From the cell containing the given text, extract its center point as (X, Y) coordinate. 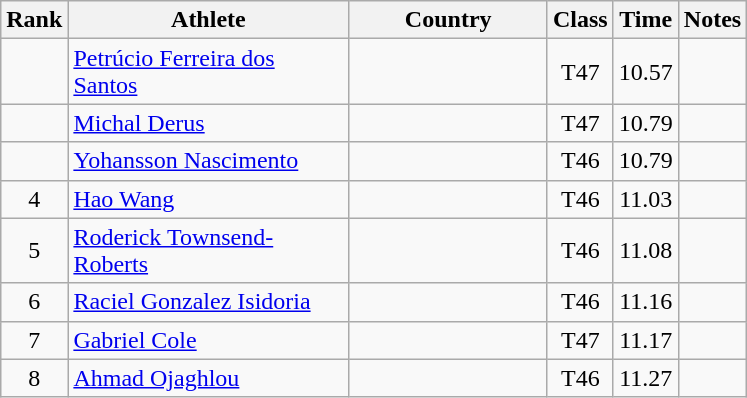
11.08 (646, 250)
Rank (34, 20)
Notes (712, 20)
Ahmad Ojaghlou (208, 378)
11.03 (646, 199)
Time (646, 20)
5 (34, 250)
4 (34, 199)
Michal Derus (208, 123)
Yohansson Nascimento (208, 161)
Athlete (208, 20)
Gabriel Cole (208, 340)
7 (34, 340)
Hao Wang (208, 199)
Class (580, 20)
11.27 (646, 378)
10.57 (646, 72)
Raciel Gonzalez Isidoria (208, 302)
Country (448, 20)
6 (34, 302)
11.16 (646, 302)
Roderick Townsend-Roberts (208, 250)
8 (34, 378)
11.17 (646, 340)
Petrúcio Ferreira dos Santos (208, 72)
